Capture the cell that displays the provided text and extract its [x, y] central coordinate. 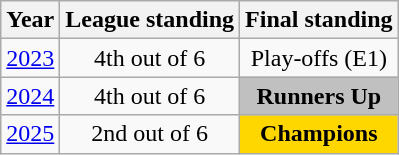
2025 [30, 134]
Play-offs (E1) [319, 58]
2023 [30, 58]
Year [30, 20]
League standing [150, 20]
Runners Up [319, 96]
Champions [319, 134]
Final standing [319, 20]
2nd out of 6 [150, 134]
2024 [30, 96]
